Find where the given text appears and provide that cell's center as (X, Y) coordinate. 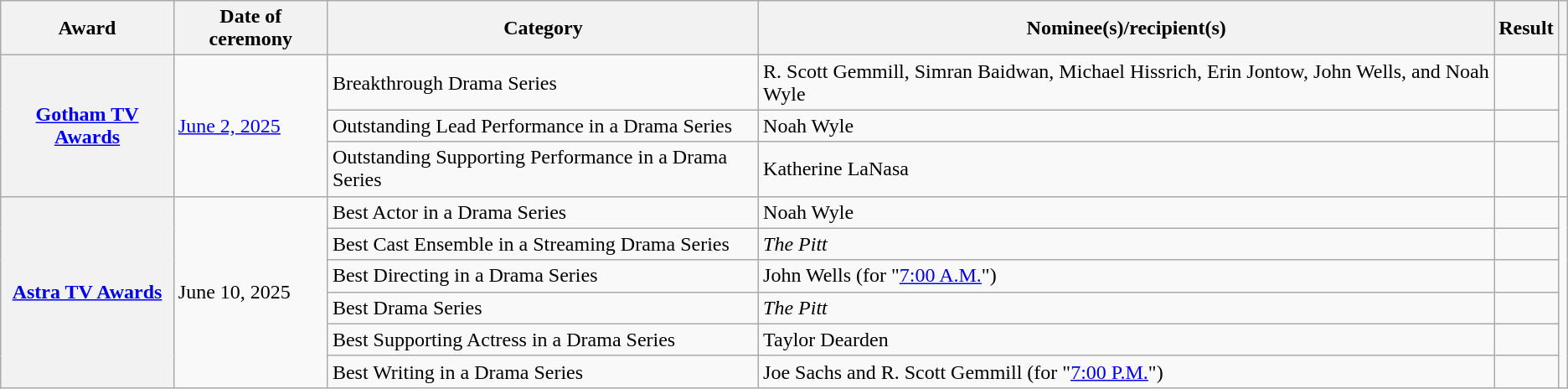
Best Actor in a Drama Series (543, 212)
Best Drama Series (543, 308)
June 2, 2025 (250, 126)
Breakthrough Drama Series (543, 82)
Outstanding Supporting Performance in a Drama Series (543, 169)
John Wells (for "7:00 A.M.") (1127, 276)
Best Cast Ensemble in a Streaming Drama Series (543, 244)
Category (543, 29)
Result (1526, 29)
Outstanding Lead Performance in a Drama Series (543, 126)
Gotham TV Awards (87, 126)
R. Scott Gemmill, Simran Baidwan, Michael Hissrich, Erin Jontow, John Wells, and Noah Wyle (1127, 82)
Award (87, 29)
June 10, 2025 (250, 292)
Nominee(s)/recipient(s) (1127, 29)
Best Writing in a Drama Series (543, 371)
Best Supporting Actress in a Drama Series (543, 340)
Katherine LaNasa (1127, 169)
Astra TV Awards (87, 292)
Best Directing in a Drama Series (543, 276)
Date of ceremony (250, 29)
Taylor Dearden (1127, 340)
Joe Sachs and R. Scott Gemmill (for "7:00 P.M.") (1127, 371)
